Determine the (X, Y) coordinate at the center of the cell enclosing the given text.  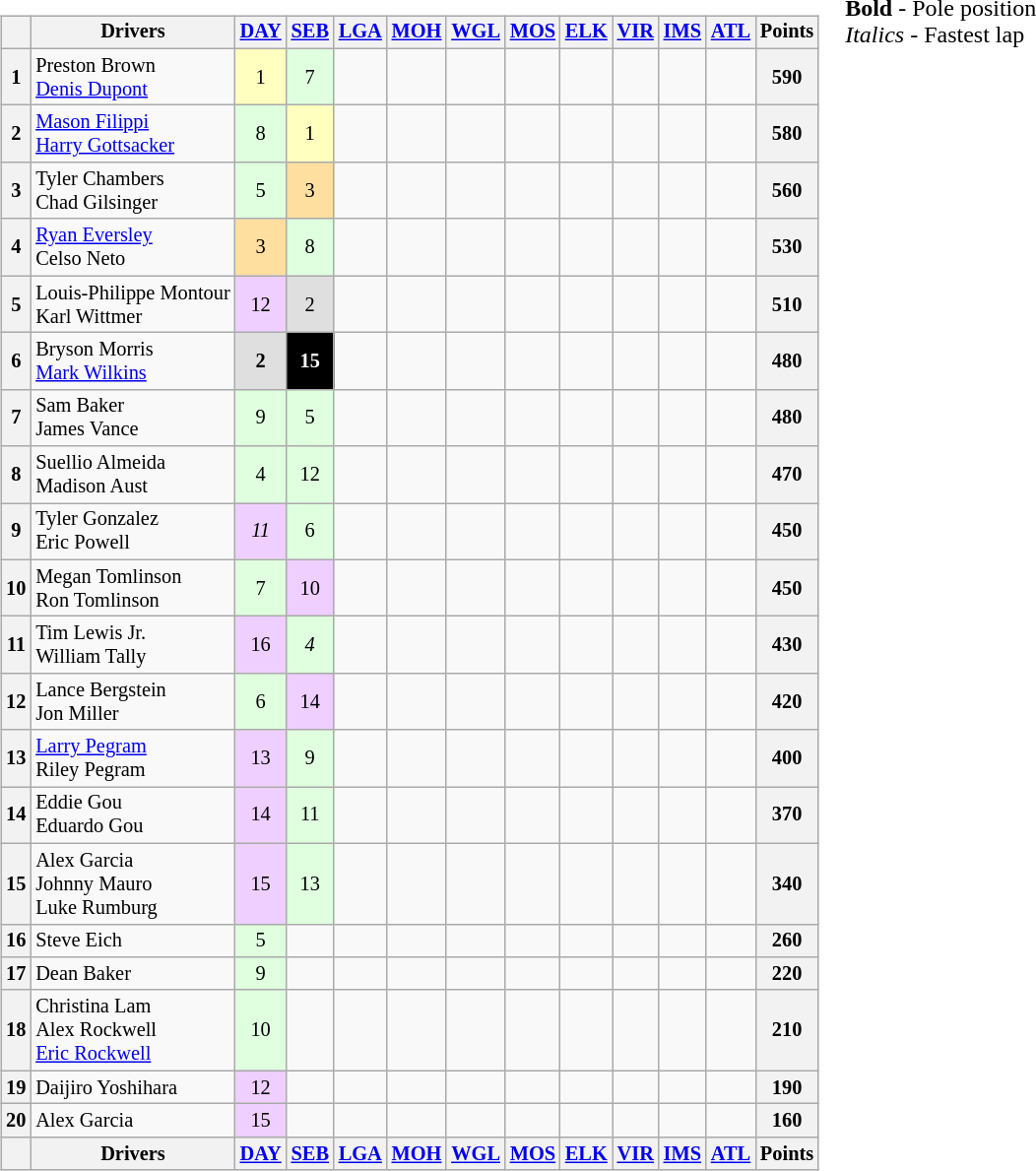
Tyler Chambers Chad Gilsinger (132, 191)
Steve Eich (132, 941)
210 (787, 1030)
590 (787, 77)
Suellio Almeida Madison Aust (132, 475)
Megan Tomlinson Ron Tomlinson (132, 588)
Eddie Gou Eduardo Gou (132, 815)
Mason Filippi Harry Gottsacker (132, 134)
Preston Brown Denis Dupont (132, 77)
190 (787, 1087)
18 (16, 1030)
560 (787, 191)
260 (787, 941)
510 (787, 304)
420 (787, 702)
Alex Garcia Johnny Mauro Luke Rumburg (132, 883)
19 (16, 1087)
580 (787, 134)
530 (787, 247)
17 (16, 974)
Tyler Gonzalez Eric Powell (132, 532)
Lance Bergstein Jon Miller (132, 702)
340 (787, 883)
370 (787, 815)
Christina Lam Alex Rockwell Eric Rockwell (132, 1030)
Sam Baker James Vance (132, 418)
Louis-Philippe Montour Karl Wittmer (132, 304)
20 (16, 1121)
470 (787, 475)
220 (787, 974)
Larry Pegram Riley Pegram (132, 758)
Tim Lewis Jr. William Tally (132, 645)
400 (787, 758)
Bryson Morris Mark Wilkins (132, 361)
430 (787, 645)
Alex Garcia (132, 1121)
160 (787, 1121)
Ryan Eversley Celso Neto (132, 247)
Daijiro Yoshihara (132, 1087)
Dean Baker (132, 974)
